Find where the given text appears and provide that cell's center as [X, Y] coordinate. 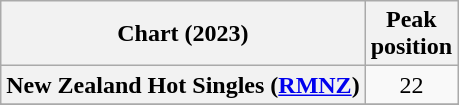
New Zealand Hot Singles (RMNZ) [183, 85]
Chart (2023) [183, 34]
Peakposition [411, 34]
22 [411, 85]
